Search for the cell housing the specified text and yield its [x, y] center coordinate. 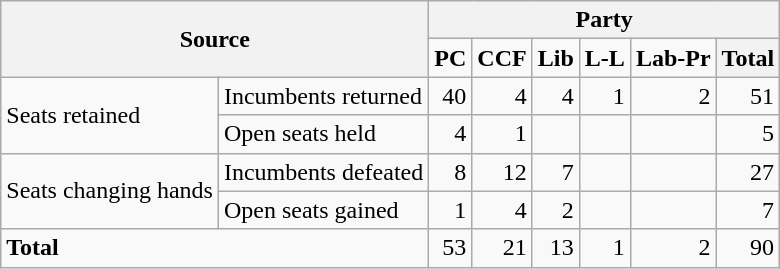
Open seats gained [323, 210]
13 [556, 248]
Seats changing hands [110, 191]
Lab-Pr [673, 58]
40 [450, 96]
53 [450, 248]
90 [748, 248]
Seats retained [110, 115]
27 [748, 172]
5 [748, 134]
21 [502, 248]
Open seats held [323, 134]
Incumbents returned [323, 96]
Party [604, 20]
L-L [604, 58]
Lib [556, 58]
12 [502, 172]
Source [215, 39]
Incumbents defeated [323, 172]
8 [450, 172]
PC [450, 58]
51 [748, 96]
CCF [502, 58]
